Scan for the cell matching the given text and deliver its [X, Y] coordinate at center. 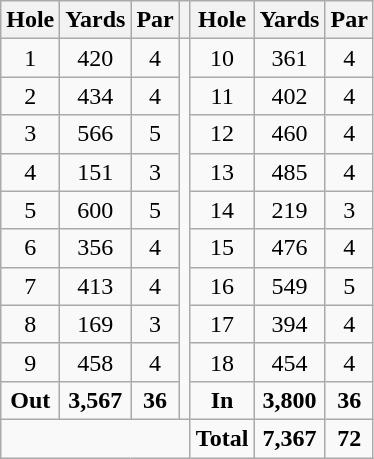
8 [30, 324]
169 [96, 324]
3,567 [96, 400]
14 [222, 210]
2 [30, 96]
460 [290, 134]
10 [222, 58]
361 [290, 58]
Out [30, 400]
454 [290, 362]
12 [222, 134]
11 [222, 96]
1 [30, 58]
402 [290, 96]
6 [30, 248]
600 [96, 210]
7,367 [290, 438]
549 [290, 286]
394 [290, 324]
17 [222, 324]
3,800 [290, 400]
219 [290, 210]
485 [290, 172]
151 [96, 172]
Total [222, 438]
420 [96, 58]
18 [222, 362]
9 [30, 362]
In [222, 400]
7 [30, 286]
413 [96, 286]
72 [349, 438]
356 [96, 248]
458 [96, 362]
434 [96, 96]
13 [222, 172]
15 [222, 248]
16 [222, 286]
566 [96, 134]
476 [290, 248]
